Return the [X, Y] coordinate for the center point of the cell that contains the specified text.  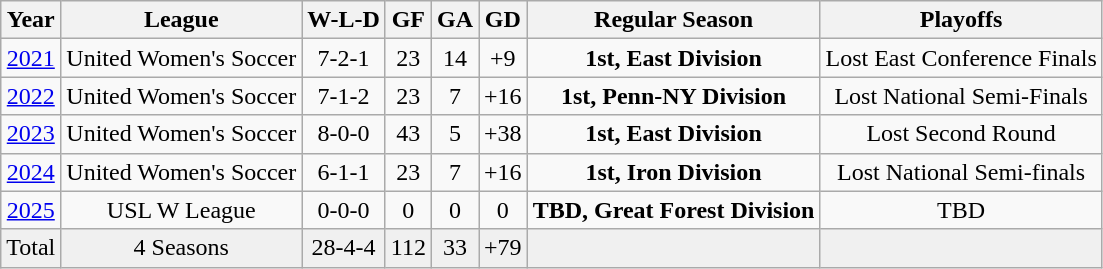
112 [408, 248]
Lost Second Round [961, 134]
TBD [961, 210]
2025 [31, 210]
43 [408, 134]
1st, Iron Division [674, 172]
33 [454, 248]
GA [454, 20]
GF [408, 20]
Lost National Semi-finals [961, 172]
2024 [31, 172]
League [182, 20]
Year [31, 20]
Regular Season [674, 20]
28-4-4 [344, 248]
Total [31, 248]
+9 [502, 58]
2023 [31, 134]
7-2-1 [344, 58]
8-0-0 [344, 134]
+79 [502, 248]
Lost National Semi-Finals [961, 96]
1st, Penn-NY Division [674, 96]
TBD, Great Forest Division [674, 210]
Lost East Conference Finals [961, 58]
6-1-1 [344, 172]
GD [502, 20]
2021 [31, 58]
0-0-0 [344, 210]
4 Seasons [182, 248]
+38 [502, 134]
Playoffs [961, 20]
7-1-2 [344, 96]
W-L-D [344, 20]
14 [454, 58]
2022 [31, 96]
USL W League [182, 210]
5 [454, 134]
